Locate the cell with the specified text and output its [x, y] center coordinate. 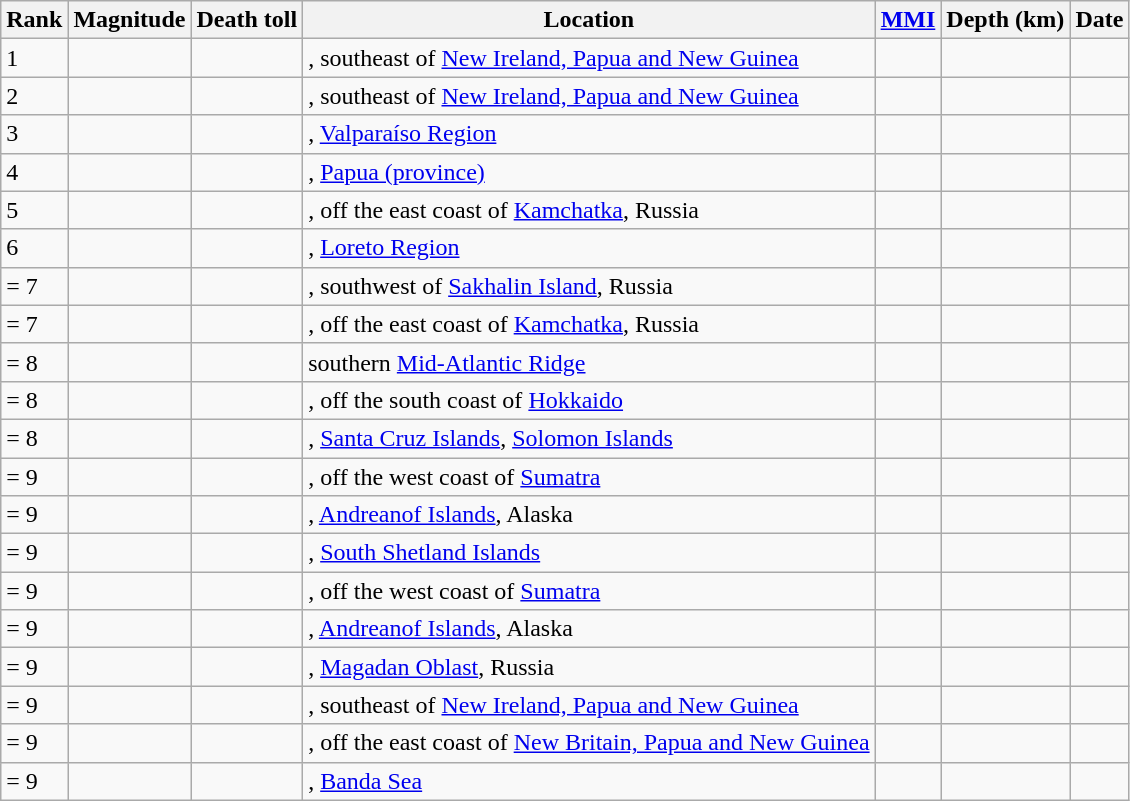
Magnitude [130, 20]
5 [34, 210]
Depth (km) [1006, 20]
, Papua (province) [589, 172]
southern Mid-Atlantic Ridge [589, 362]
, South Shetland Islands [589, 553]
1 [34, 58]
MMI [908, 20]
Location [589, 20]
, Magadan Oblast, Russia [589, 667]
6 [34, 248]
2 [34, 96]
Date [1100, 20]
, southwest of Sakhalin Island, Russia [589, 286]
, Valparaíso Region [589, 134]
4 [34, 172]
Rank [34, 20]
, Banda Sea [589, 781]
3 [34, 134]
, Santa Cruz Islands, Solomon Islands [589, 438]
, off the east coast of New Britain, Papua and New Guinea [589, 743]
, off the south coast of Hokkaido [589, 400]
Death toll [247, 20]
, Loreto Region [589, 248]
